Capture the cell that displays the provided text and extract its [x, y] central coordinate. 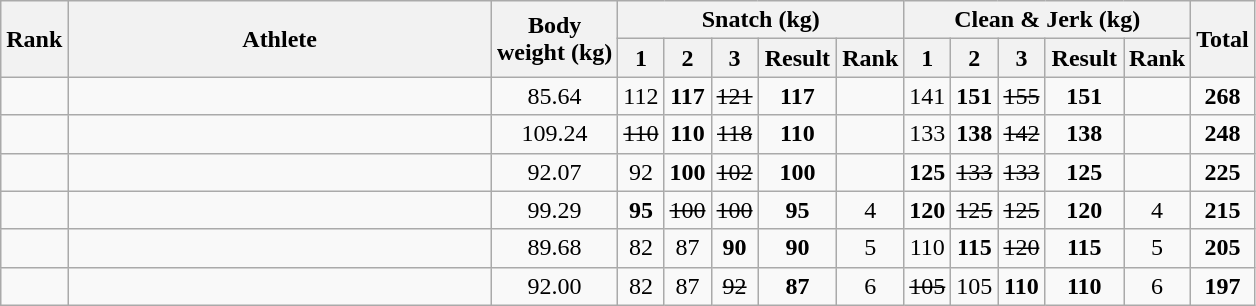
215 [1223, 210]
92.00 [554, 286]
205 [1223, 248]
109.24 [554, 134]
155 [1022, 96]
99.29 [554, 210]
142 [1022, 134]
118 [734, 134]
89.68 [554, 248]
121 [734, 96]
197 [1223, 286]
112 [641, 96]
141 [928, 96]
Athlete [280, 39]
Snatch (kg) [761, 20]
225 [1223, 172]
248 [1223, 134]
268 [1223, 96]
102 [734, 172]
Bodyweight (kg) [554, 39]
Total [1223, 39]
92.07 [554, 172]
Clean & Jerk (kg) [1048, 20]
85.64 [554, 96]
